Return (X, Y) of the center of cell containing provided text 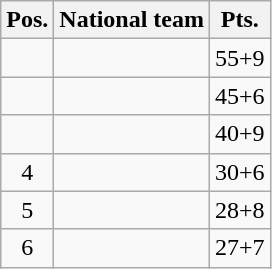
6 (28, 248)
4 (28, 172)
27+7 (240, 248)
55+9 (240, 58)
Pts. (240, 20)
40+9 (240, 134)
Pos. (28, 20)
5 (28, 210)
28+8 (240, 210)
30+6 (240, 172)
45+6 (240, 96)
National team (132, 20)
